Return the [X, Y] coordinate for the center point of the cell that contains the specified text.  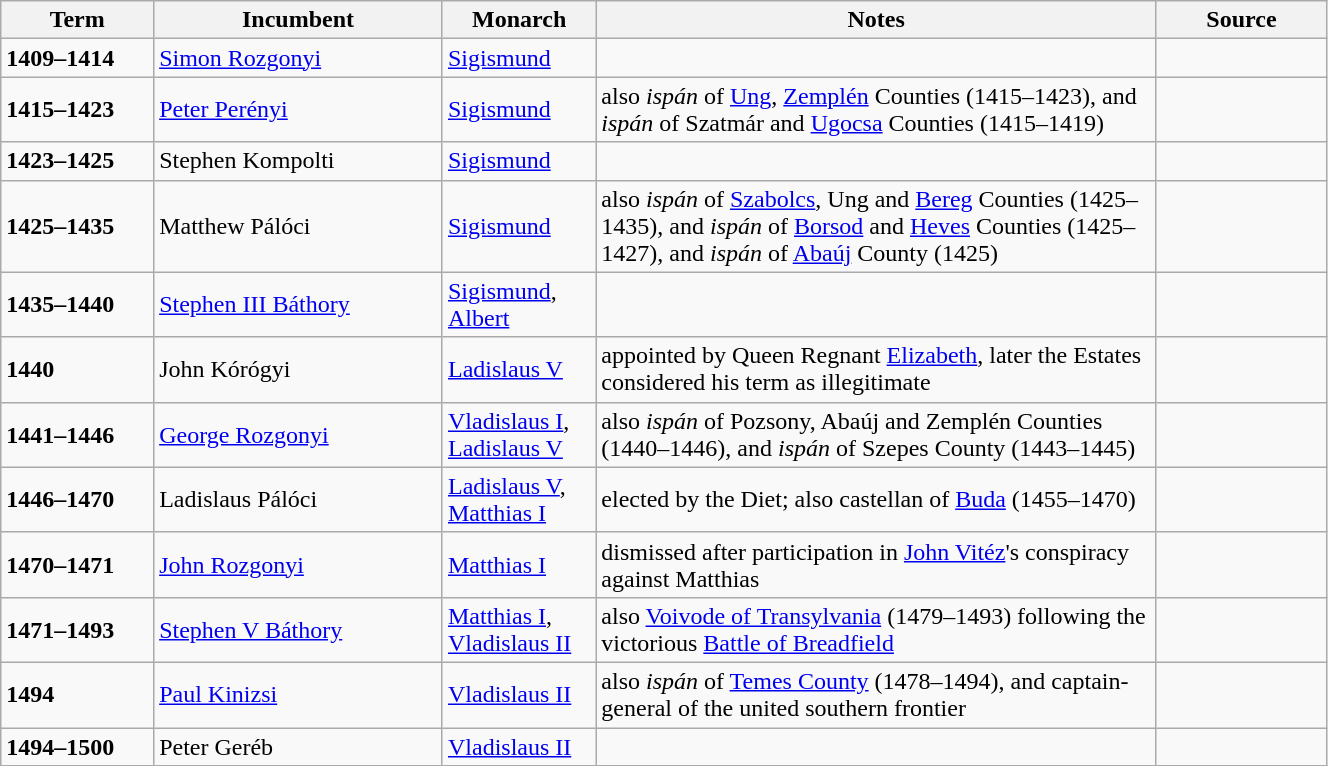
Vladislaus I,Ladislaus V [518, 434]
Sigismund,Albert [518, 304]
also Voivode of Transylvania (1479–1493) following the victorious Battle of Breadfield [876, 630]
Ladislaus Pálóci [298, 500]
Simon Rozgonyi [298, 58]
also ispán of Szabolcs, Ung and Bereg Counties (1425–1435), and ispán of Borsod and Heves Counties (1425–1427), and ispán of Abaúj County (1425) [876, 226]
Matthias I [518, 564]
1494–1500 [78, 747]
1494 [78, 694]
1409–1414 [78, 58]
1446–1470 [78, 500]
Stephen V Báthory [298, 630]
also ispán of Temes County (1478–1494), and captain-general of the united southern frontier [876, 694]
Paul Kinizsi [298, 694]
also ispán of Pozsony, Abaúj and Zemplén Counties (1440–1446), and ispán of Szepes County (1443–1445) [876, 434]
1425–1435 [78, 226]
Monarch [518, 20]
Stephen Kompolti [298, 161]
Peter Perényi [298, 110]
John Rozgonyi [298, 564]
Ladislaus V,Matthias I [518, 500]
1435–1440 [78, 304]
also ispán of Ung, Zemplén Counties (1415–1423), and ispán of Szatmár and Ugocsa Counties (1415–1419) [876, 110]
1415–1423 [78, 110]
George Rozgonyi [298, 434]
John Kórógyi [298, 370]
Matthew Pálóci [298, 226]
Matthias I,Vladislaus II [518, 630]
1470–1471 [78, 564]
Stephen III Báthory [298, 304]
dismissed after participation in John Vitéz's conspiracy against Matthias [876, 564]
Ladislaus V [518, 370]
appointed by Queen Regnant Elizabeth, later the Estates considered his term as illegitimate [876, 370]
Peter Geréb [298, 747]
elected by the Diet; also castellan of Buda (1455–1470) [876, 500]
Source [1241, 20]
1423–1425 [78, 161]
Term [78, 20]
1471–1493 [78, 630]
1440 [78, 370]
1441–1446 [78, 434]
Incumbent [298, 20]
Notes [876, 20]
